Return the (x, y) coordinate for the center point of the cell that contains the specified text.  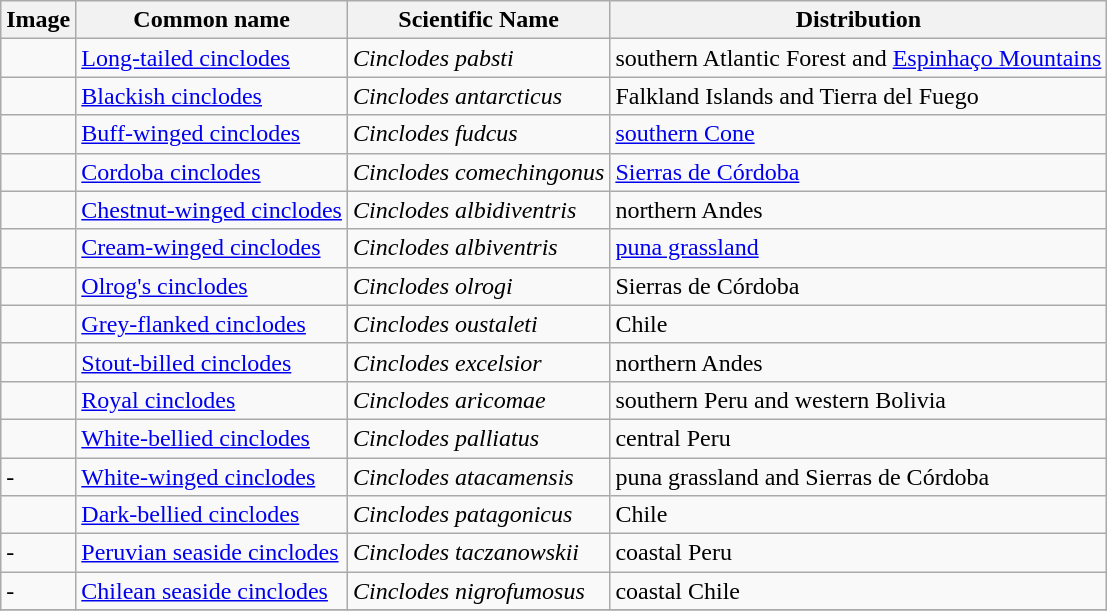
Blackish cinclodes (212, 96)
Chilean seaside cinclodes (212, 591)
Royal cinclodes (212, 400)
Cordoba cinclodes (212, 172)
coastal Chile (858, 591)
Cinclodes albidiventris (478, 210)
Common name (212, 20)
coastal Peru (858, 553)
central Peru (858, 438)
Distribution (858, 20)
puna grassland (858, 248)
Cinclodes comechingonus (478, 172)
Chestnut-winged cinclodes (212, 210)
Cinclodes aricomae (478, 400)
Cinclodes atacamensis (478, 477)
Falkland Islands and Tierra del Fuego (858, 96)
Olrog's cinclodes (212, 286)
puna grassland and Sierras de Córdoba (858, 477)
Cinclodes palliatus (478, 438)
Dark-bellied cinclodes (212, 515)
Image (38, 20)
Cinclodes albiventris (478, 248)
Grey-flanked cinclodes (212, 324)
Long-tailed cinclodes (212, 58)
Cinclodes oustaleti (478, 324)
southern Cone (858, 134)
Cinclodes fudcus (478, 134)
White-winged cinclodes (212, 477)
Peruvian seaside cinclodes (212, 553)
southern Peru and western Bolivia (858, 400)
Scientific Name (478, 20)
Buff-winged cinclodes (212, 134)
White-bellied cinclodes (212, 438)
Cinclodes antarcticus (478, 96)
Cinclodes nigrofumosus (478, 591)
Cream-winged cinclodes (212, 248)
Stout-billed cinclodes (212, 362)
southern Atlantic Forest and Espinhaço Mountains (858, 58)
Cinclodes excelsior (478, 362)
Cinclodes olrogi (478, 286)
Cinclodes patagonicus (478, 515)
Cinclodes pabsti (478, 58)
Cinclodes taczanowskii (478, 553)
